Capture the cell that displays the provided text and extract its (x, y) central coordinate. 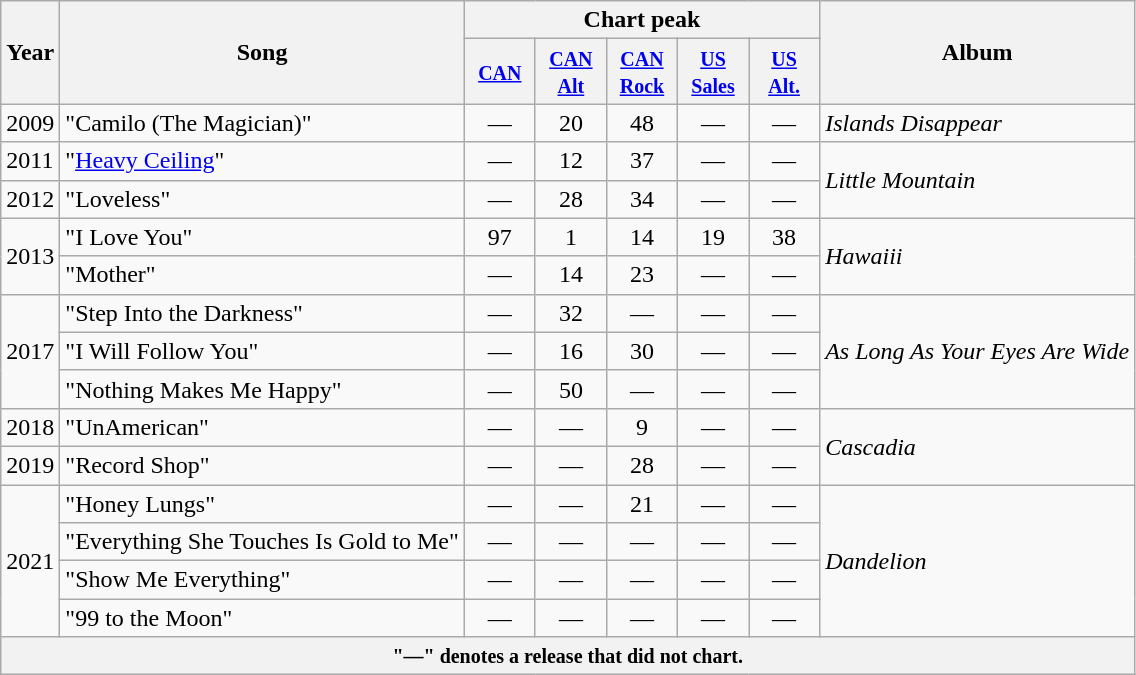
2017 (30, 351)
"Record Shop" (262, 465)
2018 (30, 427)
"Nothing Makes Me Happy" (262, 389)
2013 (30, 256)
"Honey Lungs" (262, 503)
"Camilo (The Magician)" (262, 123)
As Long As Your Eyes Are Wide (978, 351)
12 (570, 161)
"99 to the Moon" (262, 618)
"—" denotes a release that did not chart. (568, 656)
23 (642, 275)
Cascadia (978, 446)
2019 (30, 465)
32 (570, 313)
48 (642, 123)
"I Will Follow You" (262, 351)
37 (642, 161)
CAN (500, 72)
16 (570, 351)
"Loveless" (262, 199)
97 (500, 237)
2011 (30, 161)
Little Mountain (978, 180)
2009 (30, 123)
"Everything She Touches Is Gold to Me" (262, 542)
USSales (712, 72)
"UnAmerican" (262, 427)
CANRock (642, 72)
Chart peak (642, 20)
38 (784, 237)
Song (262, 52)
2021 (30, 560)
"Step Into the Darkness" (262, 313)
USAlt. (784, 72)
"Show Me Everything" (262, 580)
9 (642, 427)
34 (642, 199)
"Mother" (262, 275)
Album (978, 52)
20 (570, 123)
50 (570, 389)
CANAlt (570, 72)
Hawaiii (978, 256)
Islands Disappear (978, 123)
2012 (30, 199)
Year (30, 52)
Dandelion (978, 560)
1 (570, 237)
"Heavy Ceiling" (262, 161)
"I Love You" (262, 237)
19 (712, 237)
21 (642, 503)
30 (642, 351)
